Scan for the cell matching the given text and deliver its (X, Y) coordinate at center. 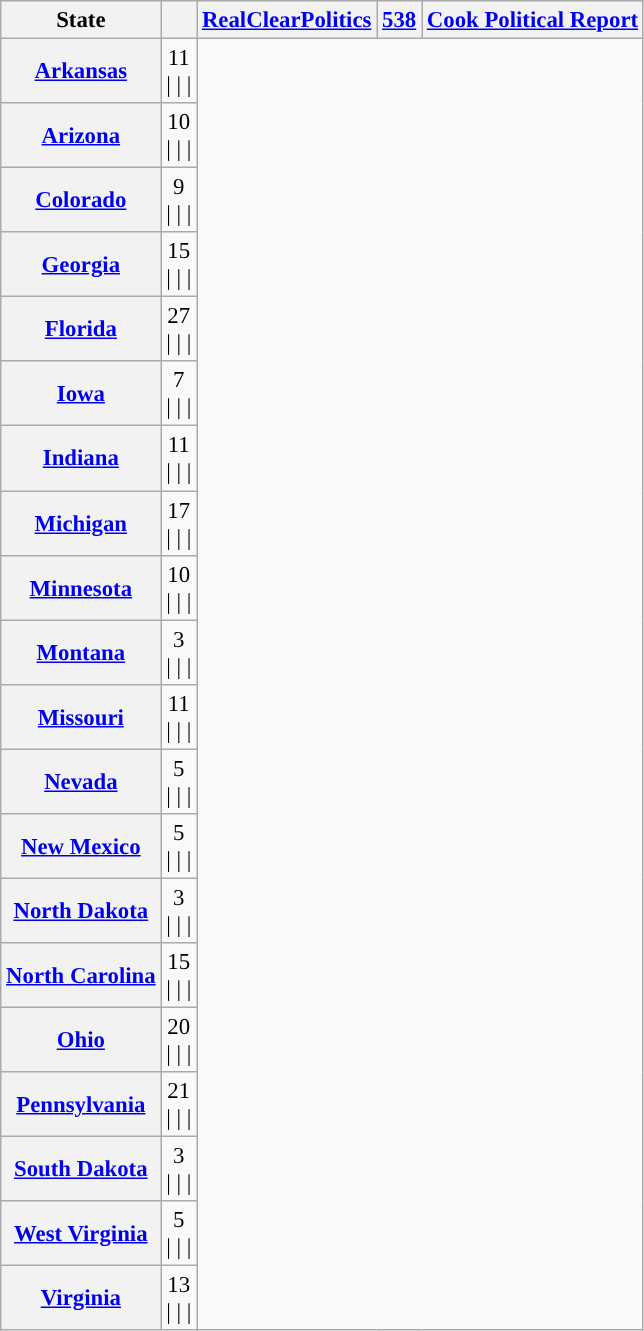
Colorado (81, 200)
27 | | | (179, 330)
North Carolina (81, 976)
9 | | | (179, 200)
20 | | | (179, 1040)
South Dakota (81, 1170)
Arizona (81, 136)
21 | | | (179, 1104)
Georgia (81, 264)
North Dakota (81, 910)
State (81, 20)
West Virginia (81, 1234)
Florida (81, 330)
Iowa (81, 394)
538 (400, 20)
Ohio (81, 1040)
RealClearPolitics (287, 20)
Cook Political Report (533, 20)
Michigan (81, 524)
Minnesota (81, 588)
New Mexico (81, 846)
Montana (81, 652)
Nevada (81, 782)
Missouri (81, 716)
17 | | | (179, 524)
7 | | | (179, 394)
Pennsylvania (81, 1104)
Arkansas (81, 72)
Virginia (81, 1298)
Indiana (81, 458)
13 | | | (179, 1298)
